Detect which cell encompasses the target text, then output its (X, Y) center coordinate. 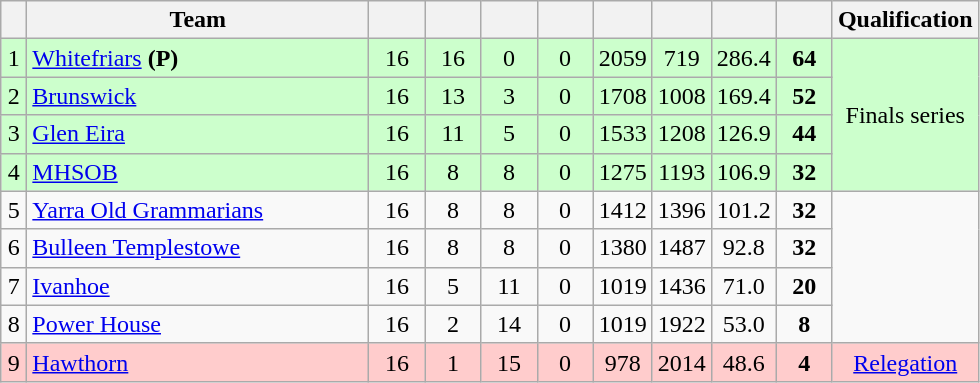
1193 (682, 172)
MHSOB (198, 172)
Whitefriars (P) (198, 58)
14 (509, 324)
Relegation (905, 362)
2014 (682, 362)
Glen Eira (198, 134)
Finals series (905, 115)
6 (14, 248)
Ivanhoe (198, 286)
126.9 (744, 134)
Yarra Old Grammarians (198, 210)
Hawthorn (198, 362)
169.4 (744, 96)
Brunswick (198, 96)
Bulleen Templestowe (198, 248)
92.8 (744, 248)
1708 (622, 96)
7 (14, 286)
1922 (682, 324)
71.0 (744, 286)
13 (453, 96)
101.2 (744, 210)
1208 (682, 134)
1396 (682, 210)
52 (804, 96)
Qualification (905, 20)
48.6 (744, 362)
978 (622, 362)
44 (804, 134)
53.0 (744, 324)
1487 (682, 248)
106.9 (744, 172)
2059 (622, 58)
1008 (682, 96)
1380 (622, 248)
1436 (682, 286)
719 (682, 58)
9 (14, 362)
Team (198, 20)
1275 (622, 172)
286.4 (744, 58)
Power House (198, 324)
64 (804, 58)
20 (804, 286)
1533 (622, 134)
1412 (622, 210)
15 (509, 362)
